Determine the (x, y) coordinate at the center of the cell enclosing the given text.  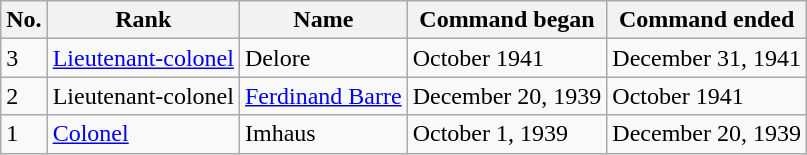
Rank (143, 20)
1 (24, 134)
October 1, 1939 (507, 134)
Colonel (143, 134)
December 31, 1941 (707, 58)
Imhaus (323, 134)
2 (24, 96)
3 (24, 58)
Command ended (707, 20)
Ferdinand Barre (323, 96)
Delore (323, 58)
Name (323, 20)
Command began (507, 20)
No. (24, 20)
